From the cell containing the given text, extract its center point as (X, Y) coordinate. 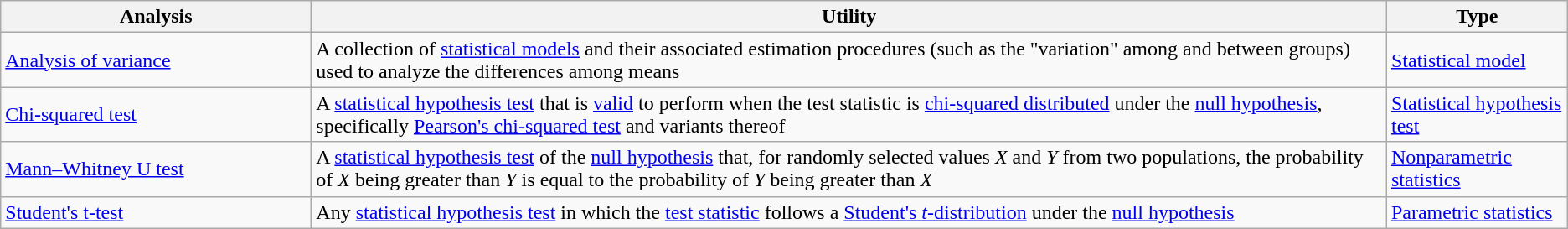
Student's t-test (156, 212)
Parametric statistics (1477, 212)
Any statistical hypothesis test in which the test statistic follows a Student's t-distribution under the null hypothesis (849, 212)
Utility (849, 17)
Chi-squared test (156, 114)
Analysis of variance (156, 60)
Statistical model (1477, 60)
Nonparametric statistics (1477, 169)
Mann–Whitney U test (156, 169)
Analysis (156, 17)
Statistical hypothesis test (1477, 114)
Type (1477, 17)
